Extract the (X, Y) coordinate from the center of the cell holding the provided text.  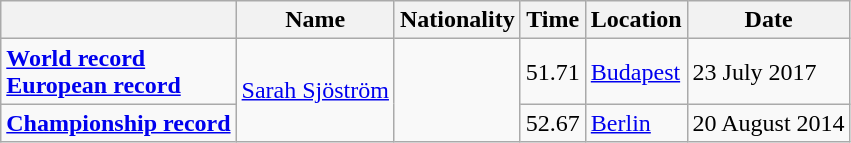
Location (636, 20)
Nationality (457, 20)
Budapest (636, 72)
World recordEuropean record (118, 72)
Championship record (118, 123)
Sarah Sjöström (315, 90)
Time (552, 20)
51.71 (552, 72)
20 August 2014 (768, 123)
Name (315, 20)
Date (768, 20)
52.67 (552, 123)
23 July 2017 (768, 72)
Berlin (636, 123)
